Locate the cell with the specified text and output its (X, Y) center coordinate. 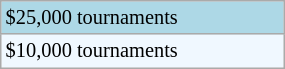
$10,000 tournaments (142, 51)
$25,000 tournaments (142, 17)
